Capture the cell that displays the provided text and extract its [X, Y] central coordinate. 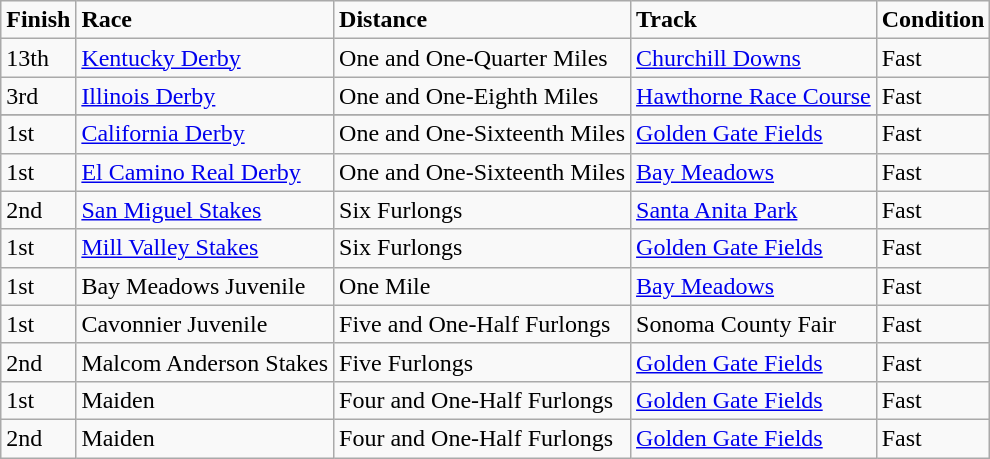
San Miguel Stakes [205, 210]
One Mile [482, 286]
Track [754, 20]
Sonoma County Fair [754, 324]
Santa Anita Park [754, 210]
Finish [38, 20]
Malcom Anderson Stakes [205, 362]
Churchill Downs [754, 58]
Illinois Derby [205, 96]
One and One-Quarter Miles [482, 58]
Mill Valley Stakes [205, 248]
Five Furlongs [482, 362]
Distance [482, 20]
Cavonnier Juvenile [205, 324]
Race [205, 20]
El Camino Real Derby [205, 172]
3rd [38, 96]
California Derby [205, 134]
Hawthorne Race Course [754, 96]
Condition [933, 20]
Kentucky Derby [205, 58]
One and One-Eighth Miles [482, 96]
Bay Meadows Juvenile [205, 286]
13th [38, 58]
Five and One-Half Furlongs [482, 324]
